Output the (X, Y) coordinate of the center of the cell containing the given text.  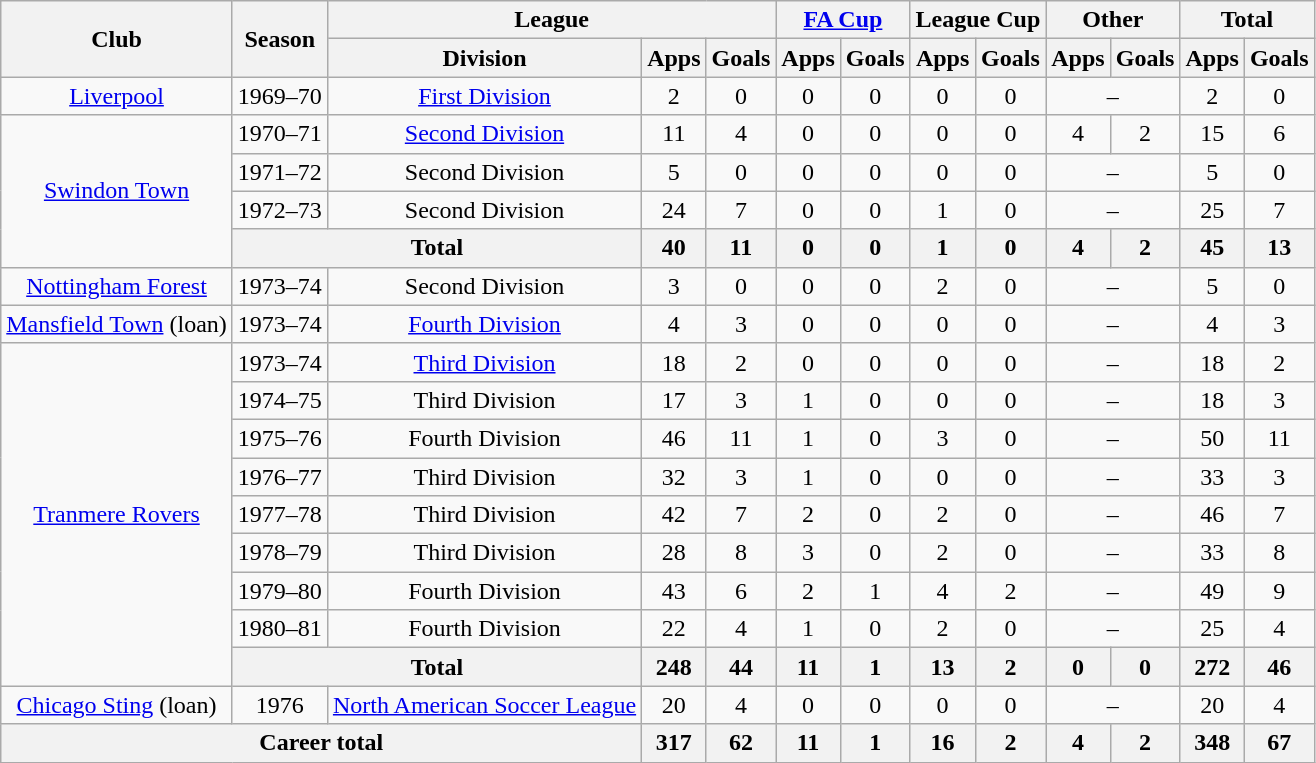
317 (674, 743)
League (551, 20)
League Cup (978, 20)
North American Soccer League (484, 705)
1980–81 (280, 629)
44 (741, 667)
First Division (484, 96)
32 (674, 477)
272 (1212, 667)
1976–77 (280, 477)
1972–73 (280, 210)
1970–71 (280, 134)
62 (741, 743)
Other (1113, 20)
49 (1212, 591)
Swindon Town (117, 191)
Liverpool (117, 96)
1975–76 (280, 438)
43 (674, 591)
348 (1212, 743)
9 (1279, 591)
Club (117, 39)
24 (674, 210)
22 (674, 629)
40 (674, 248)
Career total (322, 743)
1969–70 (280, 96)
1976 (280, 705)
50 (1212, 438)
17 (674, 400)
Mansfield Town (loan) (117, 324)
248 (674, 667)
Division (484, 58)
Tranmere Rovers (117, 514)
1974–75 (280, 400)
1977–78 (280, 515)
1971–72 (280, 172)
FA Cup (843, 20)
67 (1279, 743)
1979–80 (280, 591)
Chicago Sting (loan) (117, 705)
28 (674, 553)
Nottingham Forest (117, 286)
45 (1212, 248)
Season (280, 39)
42 (674, 515)
1978–79 (280, 553)
16 (942, 743)
15 (1212, 134)
